Detect which cell encompasses the target text, then output its (x, y) center coordinate. 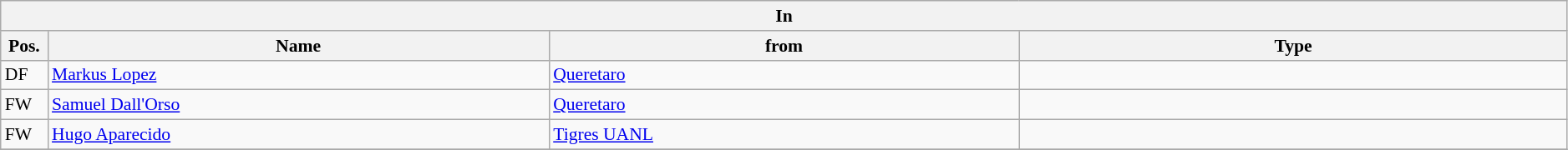
Name (298, 46)
Markus Lopez (298, 75)
from (784, 46)
Hugo Aparecido (298, 135)
DF (24, 75)
Pos. (24, 46)
In (784, 16)
Type (1293, 46)
Samuel Dall'Orso (298, 105)
Tigres UANL (784, 135)
